Provide the (X, Y) coordinate of the cell's center where the given text is located.  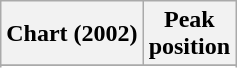
Chart (2002) (72, 34)
Peakposition (189, 34)
